For the text-containing cell, return its midpoint in (X, Y) coordinate format. 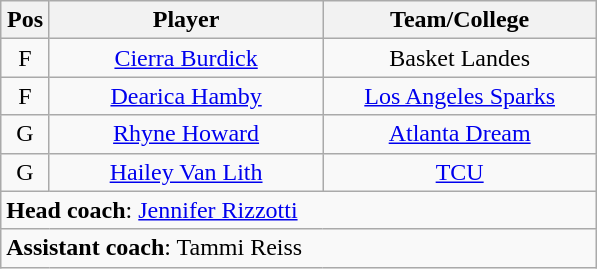
Head coach: Jennifer Rizzotti (299, 210)
Dearica Hamby (186, 96)
Basket Landes (460, 58)
Hailey Van Lith (186, 172)
Cierra Burdick (186, 58)
TCU (460, 172)
Pos (26, 20)
Team/College (460, 20)
Rhyne Howard (186, 134)
Atlanta Dream (460, 134)
Los Angeles Sparks (460, 96)
Assistant coach: Tammi Reiss (299, 248)
Player (186, 20)
